Locate the cell with the specified text and output its [X, Y] center coordinate. 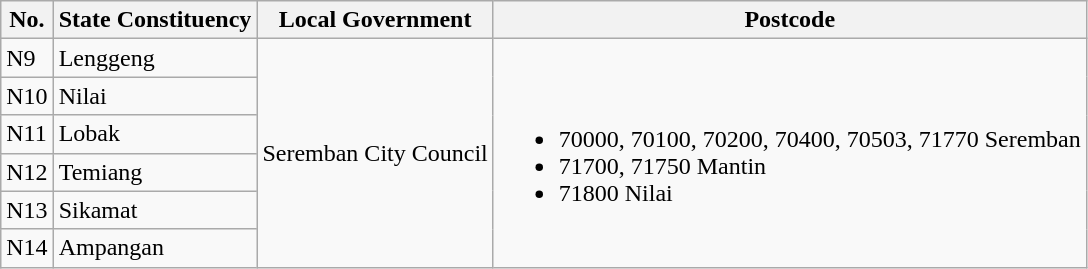
State Constituency [155, 20]
Local Government [375, 20]
Seremban City Council [375, 153]
70000, 70100, 70200, 70400, 70503, 71770 Seremban71700, 71750 Mantin71800 Nilai [790, 153]
N12 [27, 172]
N14 [27, 248]
Lobak [155, 134]
Nilai [155, 96]
N13 [27, 210]
N10 [27, 96]
Ampangan [155, 248]
N11 [27, 134]
Lenggeng [155, 58]
Temiang [155, 172]
N9 [27, 58]
Sikamat [155, 210]
Postcode [790, 20]
No. [27, 20]
